Pinpoint the cell where the given text exists, returning its [x, y] midpoint coordinate. 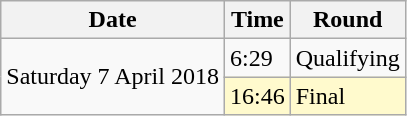
Date [113, 20]
16:46 [257, 96]
Time [257, 20]
Qualifying [348, 58]
Saturday 7 April 2018 [113, 77]
Final [348, 96]
6:29 [257, 58]
Round [348, 20]
